Extract the (X, Y) coordinate from the center of the cell holding the provided text.  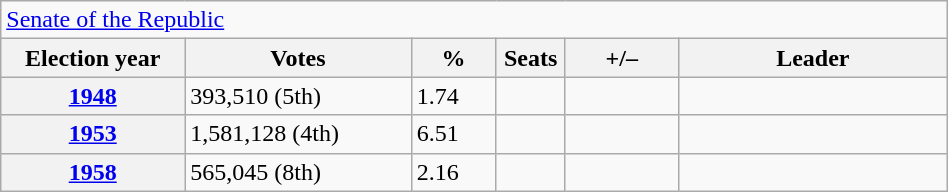
1948 (93, 96)
2.16 (454, 172)
1958 (93, 172)
Votes (298, 58)
% (454, 58)
6.51 (454, 134)
Election year (93, 58)
Leader (812, 58)
Senate of the Republic (474, 20)
1953 (93, 134)
393,510 (5th) (298, 96)
565,045 (8th) (298, 172)
1,581,128 (4th) (298, 134)
+/– (622, 58)
Seats (530, 58)
1.74 (454, 96)
